Provide the [X, Y] coordinate of the cell's center where the given text is located.  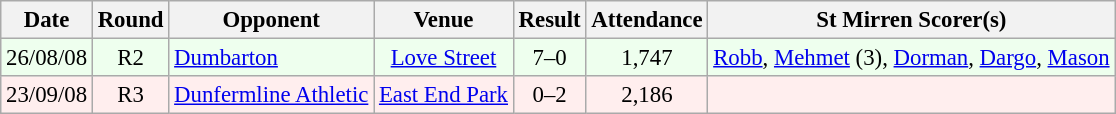
1,747 [647, 58]
26/08/08 [47, 58]
East End Park [444, 95]
Attendance [647, 20]
St Mirren Scorer(s) [912, 20]
0–2 [550, 95]
R3 [130, 95]
Round [130, 20]
R2 [130, 58]
7–0 [550, 58]
23/09/08 [47, 95]
2,186 [647, 95]
Result [550, 20]
Opponent [272, 20]
Robb, Mehmet (3), Dorman, Dargo, Mason [912, 58]
Venue [444, 20]
Date [47, 20]
Dumbarton [272, 58]
Love Street [444, 58]
Dunfermline Athletic [272, 95]
